Scan for the cell matching the given text and deliver its (x, y) coordinate at center. 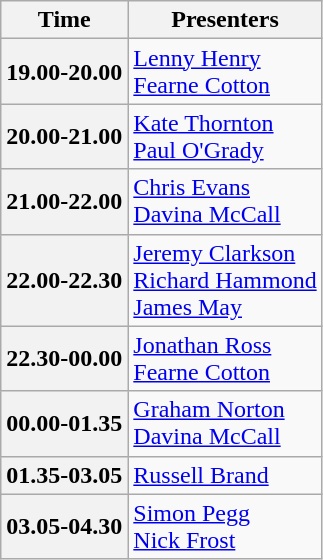
Graham Norton Davina McCall (225, 424)
Russell Brand (225, 475)
00.00-01.35 (64, 424)
22.30-00.00 (64, 358)
01.35-03.05 (64, 475)
Simon Pegg Nick Frost (225, 526)
Lenny Henry Fearne Cotton (225, 72)
22.00-22.30 (64, 280)
19.00-20.00 (64, 72)
Jeremy Clarkson Richard Hammond James May (225, 280)
21.00-22.00 (64, 202)
Presenters (225, 20)
Time (64, 20)
Jonathan Ross Fearne Cotton (225, 358)
03.05-04.30 (64, 526)
Chris Evans Davina McCall (225, 202)
Kate Thornton Paul O'Grady (225, 136)
20.00-21.00 (64, 136)
